Detect which cell encompasses the target text, then output its (X, Y) center coordinate. 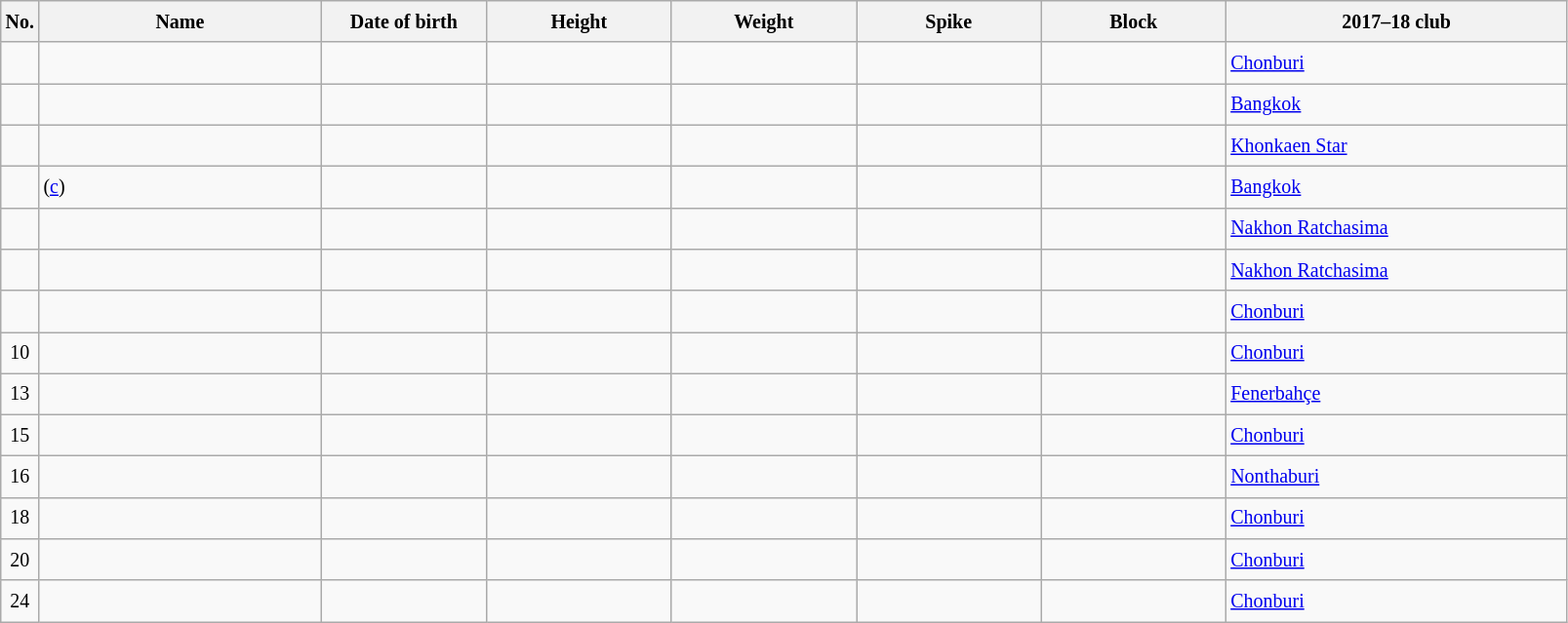
Height (580, 21)
20 (20, 560)
(c) (180, 187)
Name (180, 21)
16 (20, 477)
No. (20, 21)
24 (20, 602)
18 (20, 519)
15 (20, 436)
Khonkaen Star (1395, 145)
Nonthaburi (1395, 477)
2017–18 club (1395, 21)
10 (20, 353)
Date of birth (404, 21)
Weight (763, 21)
13 (20, 394)
Spike (948, 21)
Block (1134, 21)
Fenerbahçe (1395, 394)
